Search for the cell housing the specified text and yield its [X, Y] center coordinate. 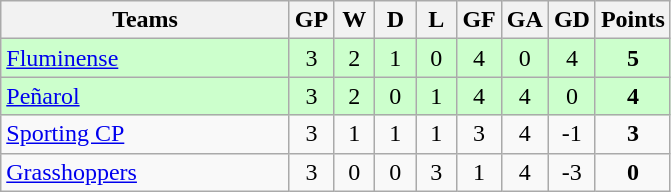
Fluminense [146, 58]
L [436, 20]
GD [572, 20]
5 [632, 58]
Peñarol [146, 96]
D [396, 20]
Sporting CP [146, 134]
GF [479, 20]
Teams [146, 20]
-3 [572, 172]
W [354, 20]
-1 [572, 134]
GA [524, 20]
Points [632, 20]
Grasshoppers [146, 172]
GP [311, 20]
